Extract the (x, y) coordinate from the center of the cell holding the provided text.  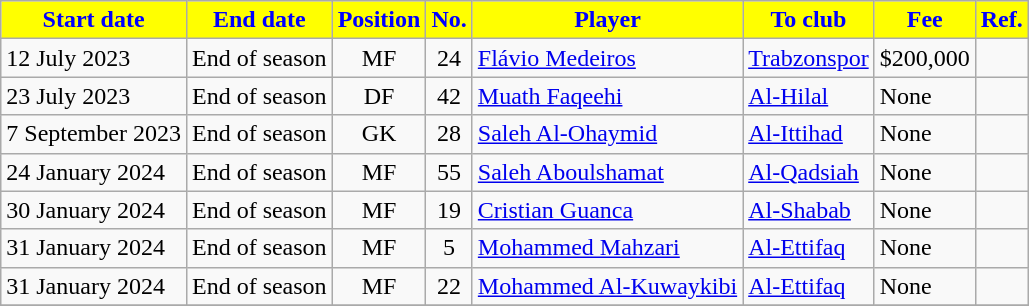
42 (449, 96)
Player (607, 20)
23 July 2023 (94, 96)
Mohammed Al-Kuwaykibi (607, 286)
Mohammed Mahzari (607, 248)
24 (449, 58)
28 (449, 134)
7 September 2023 (94, 134)
DF (379, 96)
Al-Shabab (809, 210)
12 July 2023 (94, 58)
Al-Qadsiah (809, 172)
Start date (94, 20)
GK (379, 134)
5 (449, 248)
Cristian Guanca (607, 210)
Trabzonspor (809, 58)
55 (449, 172)
Al-Ittihad (809, 134)
Saleh Al-Ohaymid (607, 134)
Fee (924, 20)
Position (379, 20)
To club (809, 20)
22 (449, 286)
Muath Faqeehi (607, 96)
Al-Hilal (809, 96)
$200,000 (924, 58)
24 January 2024 (94, 172)
Saleh Aboulshamat (607, 172)
No. (449, 20)
30 January 2024 (94, 210)
End date (259, 20)
Ref. (1002, 20)
Flávio Medeiros (607, 58)
19 (449, 210)
